Detect which cell encompasses the target text, then output its [x, y] center coordinate. 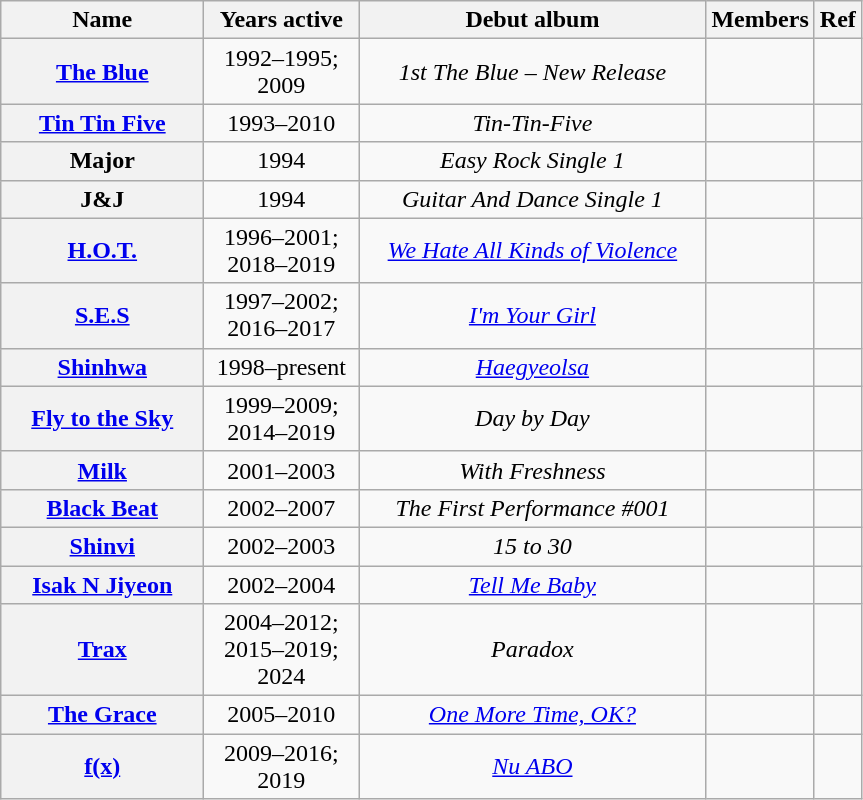
We Hate All Kinds of Violence [532, 250]
Nu ABO [532, 766]
2005–2010 [282, 715]
1st The Blue – New Release [532, 72]
Tin-Tin-Five [532, 123]
Years active [282, 20]
Black Beat [102, 508]
Shinvi [102, 546]
2002–2004 [282, 585]
I'm Your Girl [532, 316]
1999–2009; 2014–2019 [282, 418]
2009–2016; 2019 [282, 766]
1997–2002; 2016–2017 [282, 316]
J&J [102, 199]
Fly to the Sky [102, 418]
Isak N Jiyeon [102, 585]
Easy Rock Single 1 [532, 161]
With Freshness [532, 470]
The Blue [102, 72]
Ref [838, 20]
The Grace [102, 715]
Tin Tin Five [102, 123]
Milk [102, 470]
H.O.T. [102, 250]
One More Time, OK? [532, 715]
Members [760, 20]
Tell Me Baby [532, 585]
The First Performance #001 [532, 508]
Haegyeolsa [532, 367]
f(x) [102, 766]
2004–2012; 2015–2019; 2024 [282, 650]
Paradox [532, 650]
2002–2003 [282, 546]
Name [102, 20]
S.E.S [102, 316]
Guitar And Dance Single 1 [532, 199]
1996–2001; 2018–2019 [282, 250]
Debut album [532, 20]
2002–2007 [282, 508]
Day by Day [532, 418]
1998–present [282, 367]
Shinhwa [102, 367]
1992–1995; 2009 [282, 72]
15 to 30 [532, 546]
Major [102, 161]
2001–2003 [282, 470]
1993–2010 [282, 123]
Trax [102, 650]
